Find where the given text appears and provide that cell's center as (x, y) coordinate. 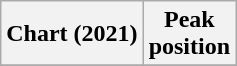
Peakposition (189, 34)
Chart (2021) (72, 34)
